Detect which cell encompasses the target text, then output its [x, y] center coordinate. 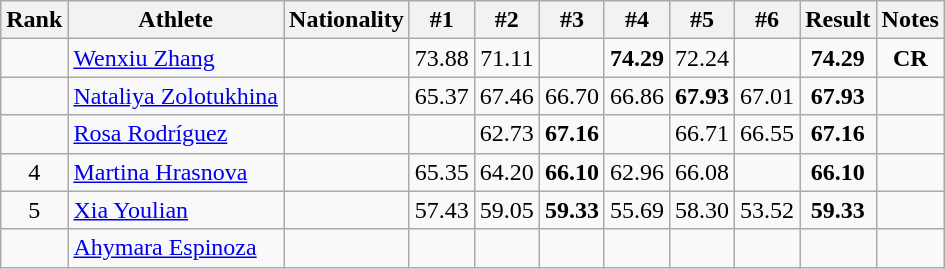
66.70 [572, 96]
#4 [636, 20]
Nationality [347, 20]
#2 [506, 20]
64.20 [506, 172]
53.52 [768, 210]
59.05 [506, 210]
73.88 [442, 58]
71.11 [506, 58]
Result [838, 20]
Martina Hrasnova [176, 172]
Ahymara Espinoza [176, 248]
67.01 [768, 96]
65.37 [442, 96]
72.24 [702, 58]
#3 [572, 20]
62.96 [636, 172]
#1 [442, 20]
66.55 [768, 134]
66.86 [636, 96]
Athlete [176, 20]
55.69 [636, 210]
4 [34, 172]
5 [34, 210]
58.30 [702, 210]
66.71 [702, 134]
#6 [768, 20]
Nataliya Zolotukhina [176, 96]
65.35 [442, 172]
57.43 [442, 210]
#5 [702, 20]
Wenxiu Zhang [176, 58]
67.46 [506, 96]
62.73 [506, 134]
Rosa Rodríguez [176, 134]
Rank [34, 20]
CR [910, 58]
Notes [910, 20]
66.08 [702, 172]
Xia Youlian [176, 210]
